Output the (x, y) coordinate of the center of the cell containing the given text.  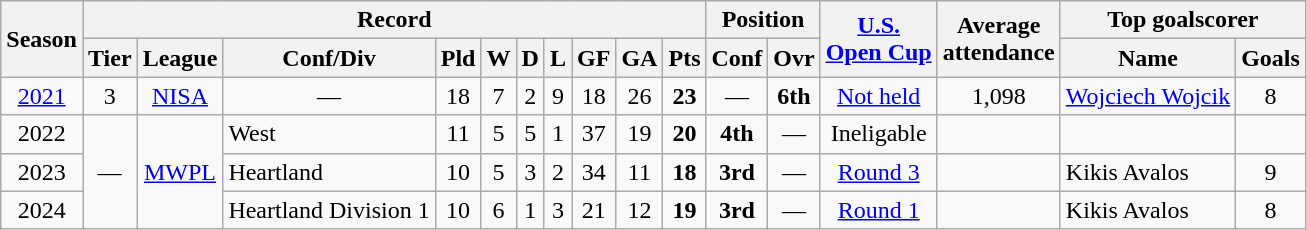
34 (594, 172)
2023 (42, 172)
Wojciech Wojcik (1148, 96)
Pts (684, 58)
GF (594, 58)
GA (640, 58)
Record (394, 20)
4th (737, 134)
37 (594, 134)
Not held (878, 96)
6th (794, 96)
Tier (110, 58)
Ovr (794, 58)
2024 (42, 210)
W (498, 58)
7 (498, 96)
Position (763, 20)
23 (684, 96)
D (530, 58)
Goals (1271, 58)
Conf (737, 58)
Heartland Division 1 (329, 210)
Ineligable (878, 134)
26 (640, 96)
20 (684, 134)
League (180, 58)
NISA (180, 96)
Round 3 (878, 172)
L (558, 58)
Pld (458, 58)
2022 (42, 134)
Season (42, 39)
Conf/Div (329, 58)
Heartland (329, 172)
Averageattendance (998, 39)
6 (498, 210)
Round 1 (878, 210)
2021 (42, 96)
1,098 (998, 96)
U.S.Open Cup (878, 39)
Name (1148, 58)
MWPL (180, 172)
21 (594, 210)
West (329, 134)
12 (640, 210)
Top goalscorer (1182, 20)
